Locate the cell with the specified text and output its [X, Y] center coordinate. 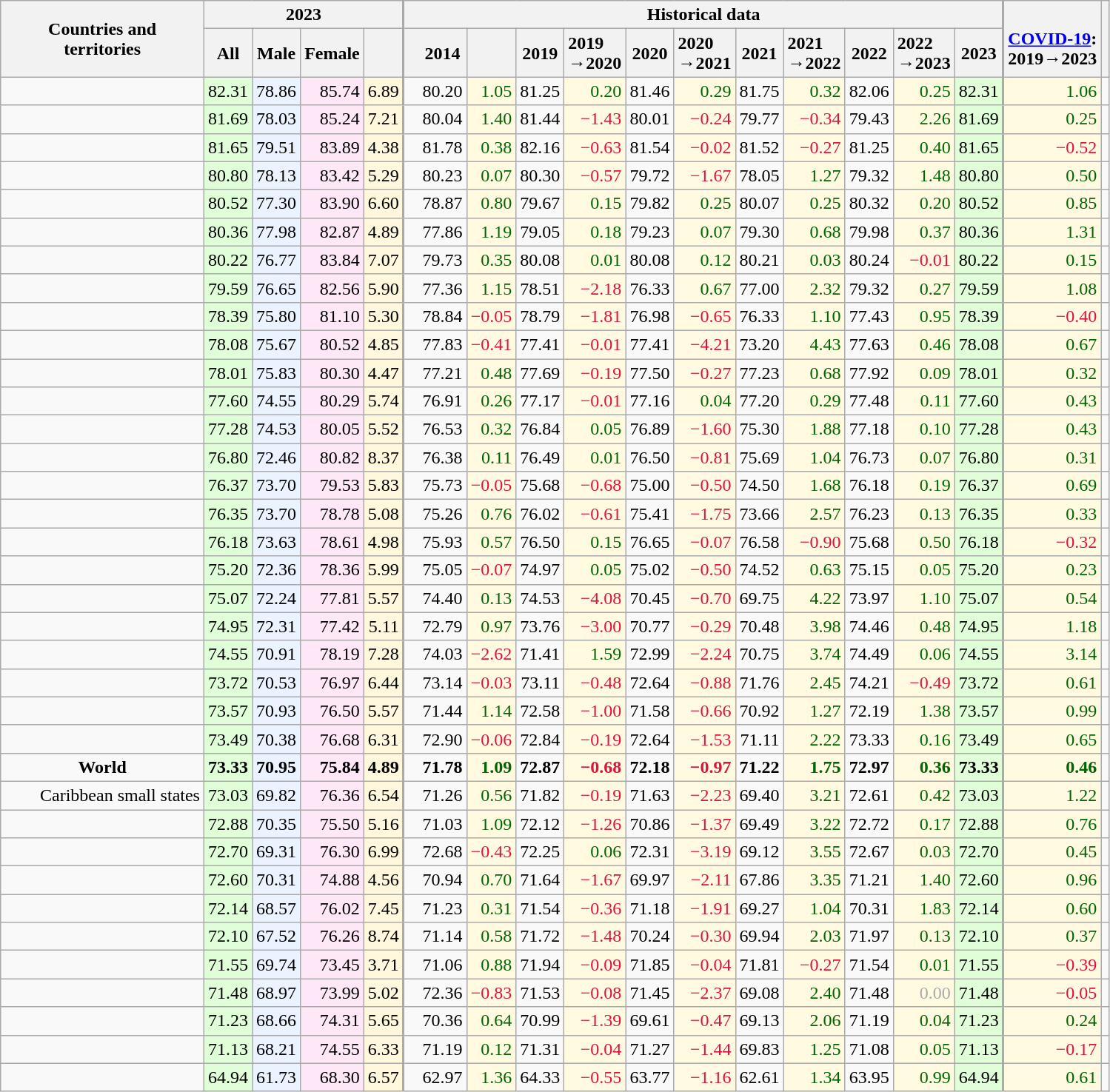
77.86 [435, 232]
−2.24 [705, 654]
1.14 [492, 711]
Historical data [703, 15]
5.16 [384, 824]
71.08 [869, 1049]
78.36 [332, 570]
0.95 [924, 316]
81.54 [650, 147]
76.23 [869, 514]
73.99 [332, 993]
73.45 [332, 965]
5.08 [384, 514]
78.51 [541, 288]
73.20 [760, 344]
77.69 [541, 372]
−2.62 [492, 654]
−1.37 [705, 824]
69.49 [760, 824]
83.42 [332, 175]
5.99 [384, 570]
75.80 [277, 316]
3.14 [1052, 654]
82.06 [869, 91]
73.66 [760, 514]
77.00 [760, 288]
5.30 [384, 316]
6.31 [384, 739]
69.40 [760, 795]
0.36 [924, 767]
82.87 [332, 232]
68.30 [332, 1077]
64.33 [541, 1077]
−3.19 [705, 852]
5.74 [384, 401]
6.99 [384, 852]
74.46 [869, 626]
−1.91 [705, 908]
83.89 [332, 147]
70.38 [277, 739]
68.21 [277, 1049]
71.14 [435, 937]
71.41 [541, 654]
81.78 [435, 147]
73.14 [435, 683]
74.49 [869, 654]
0.65 [1052, 739]
−0.90 [815, 542]
Countries andterritories [102, 38]
−0.06 [492, 739]
71.94 [541, 965]
83.84 [332, 260]
77.17 [541, 401]
72.61 [869, 795]
79.82 [650, 204]
3.22 [815, 824]
72.67 [869, 852]
−0.65 [705, 316]
70.48 [760, 626]
1.34 [815, 1077]
70.77 [650, 626]
77.92 [869, 372]
71.58 [650, 711]
77.83 [435, 344]
73.97 [869, 598]
0.58 [492, 937]
71.06 [435, 965]
72.46 [277, 458]
−0.88 [705, 683]
6.60 [384, 204]
−1.81 [595, 316]
7.07 [384, 260]
69.61 [650, 1021]
80.29 [332, 401]
−0.97 [705, 767]
0.88 [492, 965]
−1.53 [705, 739]
76.89 [650, 429]
80.04 [435, 119]
76.58 [760, 542]
75.73 [435, 486]
−2.37 [705, 993]
82.56 [332, 288]
71.11 [760, 739]
71.81 [760, 965]
−0.63 [595, 147]
74.52 [760, 570]
0.00 [924, 993]
79.43 [869, 119]
80.05 [332, 429]
−0.36 [595, 908]
0.63 [815, 570]
−0.70 [705, 598]
69.75 [760, 598]
77.21 [435, 372]
−1.48 [595, 937]
70.36 [435, 1021]
75.15 [869, 570]
1.25 [815, 1049]
67.86 [760, 880]
63.95 [869, 1077]
4.98 [384, 542]
0.60 [1052, 908]
70.99 [541, 1021]
75.30 [760, 429]
3.98 [815, 626]
76.49 [541, 458]
COVID-19:2019→2023 [1052, 38]
7.21 [384, 119]
80.82 [332, 458]
69.08 [760, 993]
81.52 [760, 147]
1.83 [924, 908]
1.08 [1052, 288]
−0.66 [705, 711]
79.05 [541, 232]
62.97 [435, 1077]
79.23 [650, 232]
79.77 [760, 119]
−0.41 [492, 344]
67.52 [277, 937]
−1.60 [705, 429]
0.42 [924, 795]
4.56 [384, 880]
74.03 [435, 654]
−0.09 [595, 965]
−0.40 [1052, 316]
0.26 [492, 401]
71.78 [435, 767]
2021 [760, 53]
−1.39 [595, 1021]
73.76 [541, 626]
72.12 [541, 824]
7.28 [384, 654]
78.19 [332, 654]
76.98 [650, 316]
−0.32 [1052, 542]
79.73 [435, 260]
76.53 [435, 429]
2.22 [815, 739]
72.99 [650, 654]
71.27 [650, 1049]
0.85 [1052, 204]
All [228, 53]
8.74 [384, 937]
−0.34 [815, 119]
72.84 [541, 739]
73.11 [541, 683]
70.35 [277, 824]
69.97 [650, 880]
71.03 [435, 824]
76.73 [869, 458]
2014 [435, 53]
−0.08 [595, 993]
61.73 [277, 1077]
−0.48 [595, 683]
75.02 [650, 570]
76.91 [435, 401]
81.46 [650, 91]
−1.44 [705, 1049]
−0.43 [492, 852]
72.87 [541, 767]
1.59 [595, 654]
1.22 [1052, 795]
77.18 [869, 429]
−4.08 [595, 598]
0.18 [595, 232]
78.61 [332, 542]
72.79 [435, 626]
0.96 [1052, 880]
−0.17 [1052, 1049]
85.74 [332, 91]
4.43 [815, 344]
Female [332, 53]
Male [277, 53]
80.20 [435, 91]
77.48 [869, 401]
72.72 [869, 824]
77.63 [869, 344]
1.18 [1052, 626]
−0.24 [705, 119]
70.93 [277, 711]
2.45 [815, 683]
79.67 [541, 204]
6.44 [384, 683]
69.82 [277, 795]
76.30 [332, 852]
1.38 [924, 711]
−4.21 [705, 344]
0.10 [924, 429]
72.19 [869, 711]
77.81 [332, 598]
79.72 [650, 175]
72.68 [435, 852]
79.51 [277, 147]
73.63 [277, 542]
72.24 [277, 598]
79.98 [869, 232]
76.97 [332, 683]
80.24 [869, 260]
−0.81 [705, 458]
6.89 [384, 91]
71.82 [541, 795]
77.98 [277, 232]
74.21 [869, 683]
0.80 [492, 204]
70.91 [277, 654]
5.65 [384, 1021]
85.24 [332, 119]
78.05 [760, 175]
0.54 [1052, 598]
81.75 [760, 91]
5.83 [384, 486]
69.13 [760, 1021]
74.40 [435, 598]
70.53 [277, 683]
70.86 [650, 824]
74.31 [332, 1021]
76.26 [332, 937]
0.19 [924, 486]
71.76 [760, 683]
75.67 [277, 344]
70.45 [650, 598]
71.26 [435, 795]
80.23 [435, 175]
0.40 [924, 147]
75.41 [650, 514]
−2.11 [705, 880]
76.36 [332, 795]
70.92 [760, 711]
1.31 [1052, 232]
71.31 [541, 1049]
4.47 [384, 372]
70.24 [650, 937]
1.15 [492, 288]
0.38 [492, 147]
78.03 [277, 119]
69.83 [760, 1049]
2020→2021 [705, 53]
4.22 [815, 598]
63.77 [650, 1077]
72.90 [435, 739]
83.90 [332, 204]
−0.03 [492, 683]
3.71 [384, 965]
−1.75 [705, 514]
77.50 [650, 372]
77.36 [435, 288]
−0.39 [1052, 965]
81.44 [541, 119]
2019 [541, 53]
−2.18 [595, 288]
79.30 [760, 232]
0.45 [1052, 852]
3.74 [815, 654]
75.00 [650, 486]
70.94 [435, 880]
−0.55 [595, 1077]
0.70 [492, 880]
5.11 [384, 626]
5.90 [384, 288]
71.44 [435, 711]
78.87 [435, 204]
72.97 [869, 767]
−1.00 [595, 711]
1.05 [492, 91]
79.53 [332, 486]
0.57 [492, 542]
71.53 [541, 993]
77.42 [332, 626]
0.16 [924, 739]
3.55 [815, 852]
71.21 [869, 880]
81.10 [332, 316]
−0.29 [705, 626]
80.01 [650, 119]
71.18 [650, 908]
1.68 [815, 486]
1.88 [815, 429]
80.07 [760, 204]
4.38 [384, 147]
2.06 [815, 1021]
−0.47 [705, 1021]
74.88 [332, 880]
6.54 [384, 795]
71.97 [869, 937]
82.16 [541, 147]
76.68 [332, 739]
78.79 [541, 316]
−2.23 [705, 795]
−1.26 [595, 824]
78.86 [277, 91]
0.64 [492, 1021]
76.38 [435, 458]
−0.57 [595, 175]
0.33 [1052, 514]
75.05 [435, 570]
1.75 [815, 767]
2.26 [924, 119]
0.69 [1052, 486]
80.32 [869, 204]
2022→2023 [924, 53]
75.83 [277, 372]
−0.83 [492, 993]
78.78 [332, 514]
−0.30 [705, 937]
68.57 [277, 908]
0.17 [924, 824]
0.35 [492, 260]
71.72 [541, 937]
62.61 [760, 1077]
71.63 [650, 795]
80.21 [760, 260]
5.52 [384, 429]
77.23 [760, 372]
2.57 [815, 514]
World [102, 767]
72.18 [650, 767]
69.74 [277, 965]
74.50 [760, 486]
2022 [869, 53]
Caribbean small states [102, 795]
−3.00 [595, 626]
6.33 [384, 1049]
75.69 [760, 458]
0.56 [492, 795]
75.84 [332, 767]
2021→2022 [815, 53]
0.09 [924, 372]
4.85 [384, 344]
71.85 [650, 965]
71.22 [760, 767]
1.36 [492, 1077]
2.03 [815, 937]
0.97 [492, 626]
74.97 [541, 570]
2.32 [815, 288]
−0.02 [705, 147]
70.95 [277, 767]
3.21 [815, 795]
75.93 [435, 542]
71.64 [541, 880]
0.23 [1052, 570]
69.12 [760, 852]
−1.43 [595, 119]
77.43 [869, 316]
7.45 [384, 908]
−0.49 [924, 683]
78.84 [435, 316]
75.26 [435, 514]
1.19 [492, 232]
77.20 [760, 401]
72.58 [541, 711]
76.77 [277, 260]
69.94 [760, 937]
77.30 [277, 204]
75.50 [332, 824]
77.16 [650, 401]
5.02 [384, 993]
69.31 [277, 852]
78.13 [277, 175]
2.40 [815, 993]
−0.61 [595, 514]
−1.16 [705, 1077]
72.25 [541, 852]
2019→2020 [595, 53]
70.75 [760, 654]
2020 [650, 53]
3.35 [815, 880]
1.48 [924, 175]
76.84 [541, 429]
0.27 [924, 288]
6.57 [384, 1077]
−0.52 [1052, 147]
0.24 [1052, 1021]
68.97 [277, 993]
69.27 [760, 908]
5.29 [384, 175]
71.45 [650, 993]
1.06 [1052, 91]
8.37 [384, 458]
68.66 [277, 1021]
